For the text-containing cell, return its midpoint in (X, Y) coordinate format. 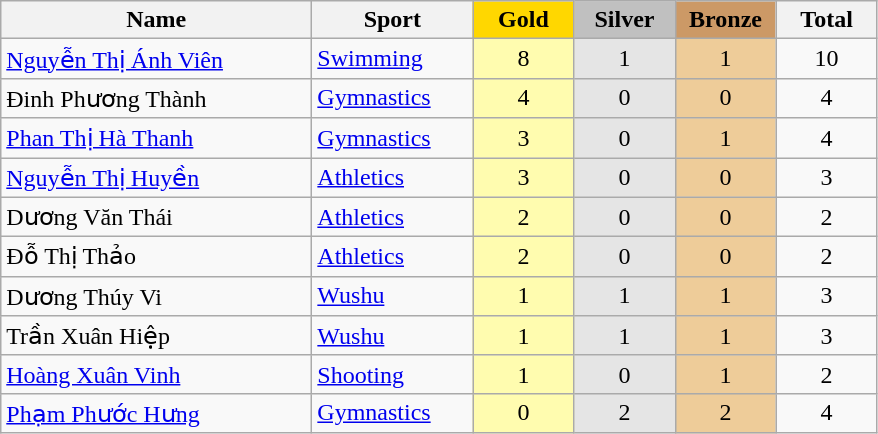
10 (826, 59)
Phan Thị Hà Thanh (156, 138)
Total (826, 20)
Gold (524, 20)
Trần Xuân Hiệp (156, 336)
Bronze (726, 20)
Đinh Phương Thành (156, 98)
Đỗ Thị Thảo (156, 257)
Phạm Phước Hưng (156, 413)
Shooting (392, 374)
Nguyễn Thị Huyền (156, 178)
Swimming (392, 59)
Dương Văn Thái (156, 217)
Silver (624, 20)
Name (156, 20)
Dương Thúy Vi (156, 296)
Nguyễn Thị Ánh Viên (156, 59)
Sport (392, 20)
Hoàng Xuân Vinh (156, 374)
8 (524, 59)
